Locate the cell with the specified text and output its (X, Y) center coordinate. 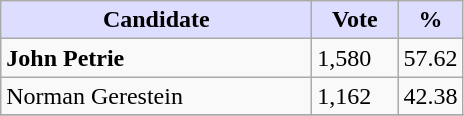
Vote (355, 20)
Norman Gerestein (156, 96)
1,162 (355, 96)
57.62 (430, 58)
1,580 (355, 58)
Candidate (156, 20)
John Petrie (156, 58)
42.38 (430, 96)
% (430, 20)
